Detect which cell encompasses the target text, then output its [X, Y] center coordinate. 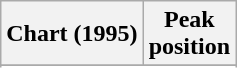
Peak position [189, 34]
Chart (1995) [72, 34]
